Provide the [X, Y] coordinate of the cell's center where the given text is located.  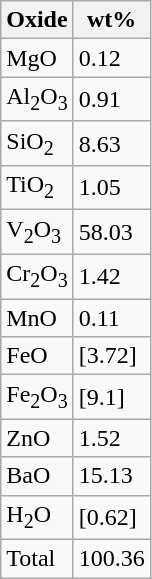
V2O3 [37, 232]
0.12 [112, 58]
0.11 [112, 318]
FeO [37, 356]
H2O [37, 517]
15.13 [112, 476]
Total [37, 559]
Cr2O3 [37, 276]
Fe2O3 [37, 397]
[0.62] [112, 517]
8.63 [112, 143]
TiO2 [37, 188]
0.91 [112, 99]
100.36 [112, 559]
Al2O3 [37, 99]
1.05 [112, 188]
ZnO [37, 438]
1.42 [112, 276]
Oxide [37, 20]
wt% [112, 20]
58.03 [112, 232]
[9.1] [112, 397]
BaO [37, 476]
SiO2 [37, 143]
MnO [37, 318]
MgO [37, 58]
1.52 [112, 438]
[3.72] [112, 356]
